Provide the (X, Y) coordinate of the cell's center where the given text is located.  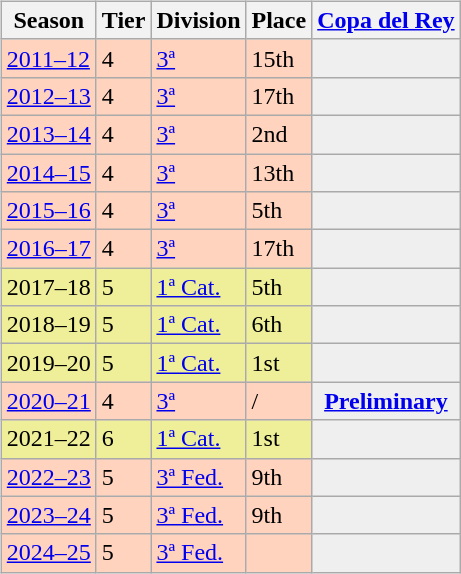
2023–24 (48, 515)
2021–22 (48, 439)
Tier (124, 20)
2012–13 (48, 96)
Copa del Rey (386, 20)
13th (279, 173)
2018–19 (48, 325)
2014–15 (48, 173)
Preliminary (386, 401)
2013–14 (48, 134)
2019–20 (48, 363)
2015–16 (48, 211)
/ (279, 401)
6 (124, 439)
15th (279, 58)
Division (198, 20)
2024–25 (48, 553)
6th (279, 325)
2020–21 (48, 401)
2016–17 (48, 249)
Season (48, 20)
2nd (279, 134)
Place (279, 20)
2017–18 (48, 287)
2022–23 (48, 477)
2011–12 (48, 58)
